Detect which cell encompasses the target text, then output its [x, y] center coordinate. 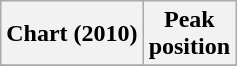
Chart (2010) [72, 34]
Peakposition [189, 34]
